Locate the cell with the specified text and output its [X, Y] center coordinate. 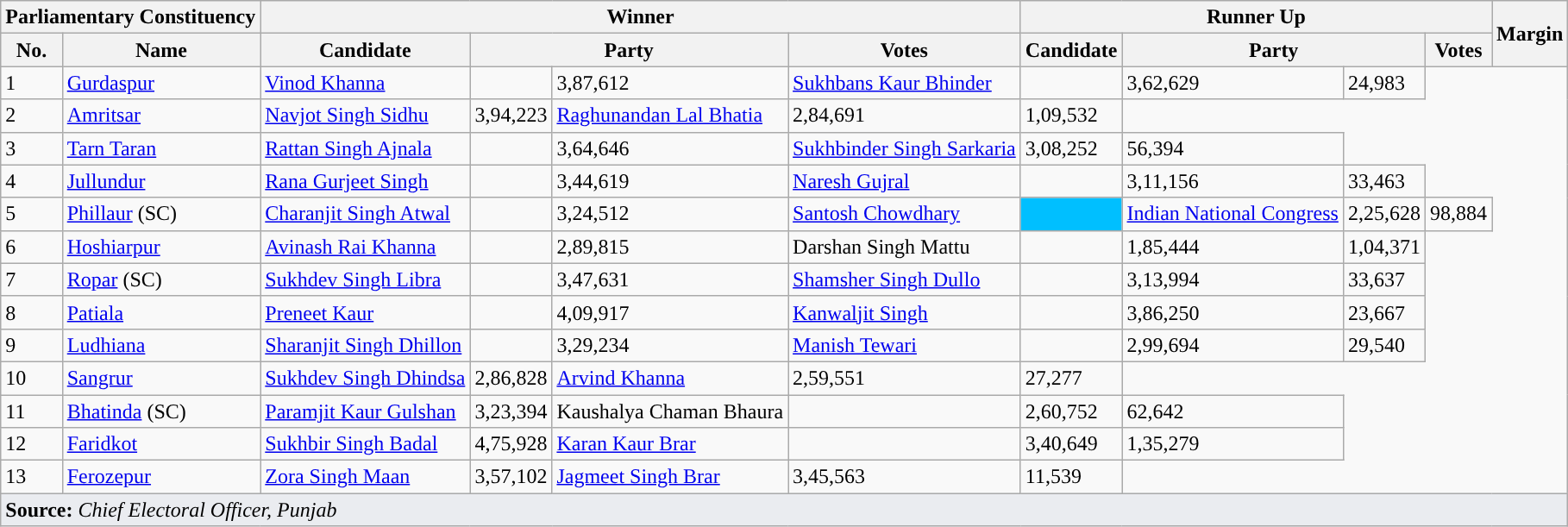
62,642 [1232, 411]
Amritsar [161, 116]
Santosh Chowdhary [905, 214]
Shamsher Singh Dullo [905, 279]
9 [31, 345]
Raghunandan Lal Bhatia [670, 116]
12 [31, 444]
98,884 [1458, 214]
Hoshiarpur [161, 247]
1,85,444 [1232, 247]
3,11,156 [1232, 181]
Rattan Singh Ajnala [366, 148]
Phillaur (SC) [161, 214]
Avinash Rai Khanna [366, 247]
3,62,629 [1232, 83]
Arvind Khanna [670, 378]
2,25,628 [1383, 214]
3 [31, 148]
Vinod Khanna [366, 83]
Bhatinda (SC) [161, 411]
Parliamentary Constituency [131, 17]
Rana Gurjeet Singh [366, 181]
23,667 [1383, 312]
3,23,394 [511, 411]
2,59,551 [905, 378]
Sukhbinder Singh Sarkaria [905, 148]
Patiala [161, 312]
1,35,279 [1232, 444]
Indian National Congress [1232, 214]
1 [31, 83]
Kanwaljit Singh [905, 312]
Sukhdev Singh Dhindsa [366, 378]
3,94,223 [511, 116]
11 [31, 411]
4,75,928 [511, 444]
3,44,619 [670, 181]
Tarn Taran [161, 148]
7 [31, 279]
Jagmeet Singh Brar [670, 477]
Zora Singh Maan [366, 477]
Preneet Kaur [366, 312]
Paramjit Kaur Gulshan [366, 411]
Winner [640, 17]
4 [31, 181]
Sangrur [161, 378]
2,84,691 [905, 116]
No. [31, 50]
3,13,994 [1232, 279]
Gurdaspur [161, 83]
Source: Chief Electoral Officer, Punjab [785, 510]
Ferozepur [161, 477]
27,277 [1071, 378]
2,99,694 [1232, 345]
29,540 [1383, 345]
2,60,752 [1071, 411]
3,57,102 [511, 477]
Ludhiana [161, 345]
Name [161, 50]
Faridkot [161, 444]
3,24,512 [670, 214]
Runner Up [1256, 17]
1,04,371 [1383, 247]
3,40,649 [1071, 444]
Naresh Gujral [905, 181]
Karan Kaur Brar [670, 444]
24,983 [1383, 83]
33,637 [1383, 279]
Kaushalya Chaman Bhaura [670, 411]
3,08,252 [1071, 148]
Manish Tewari [905, 345]
10 [31, 378]
1,09,532 [1071, 116]
13 [31, 477]
3,64,646 [670, 148]
Sharanjit Singh Dhillon [366, 345]
Charanjit Singh Atwal [366, 214]
56,394 [1232, 148]
2,89,815 [670, 247]
Ropar (SC) [161, 279]
Jullundur [161, 181]
6 [31, 247]
2 [31, 116]
Navjot Singh Sidhu [366, 116]
11,539 [1071, 477]
2,86,828 [511, 378]
4,09,917 [670, 312]
Darshan Singh Mattu [905, 247]
Margin [1530, 34]
5 [31, 214]
Sukhbans Kaur Bhinder [905, 83]
3,47,631 [670, 279]
3,86,250 [1232, 312]
8 [31, 312]
3,45,563 [905, 477]
3,87,612 [670, 83]
Sukhbir Singh Badal [366, 444]
Sukhdev Singh Libra [366, 279]
3,29,234 [670, 345]
33,463 [1383, 181]
